Capture the cell that displays the provided text and extract its (X, Y) central coordinate. 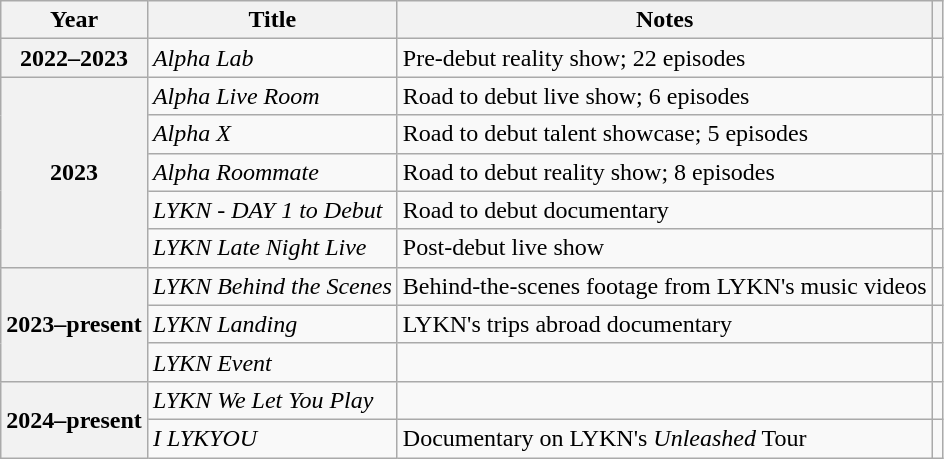
Road to debut documentary (664, 210)
LYKN - DAY 1 to Debut (272, 210)
Year (74, 20)
2022–2023 (74, 58)
Alpha Roommate (272, 172)
Title (272, 20)
2023–present (74, 324)
LYKN Behind the Scenes (272, 286)
Post-debut live show (664, 248)
Documentary on LYKN's Unleashed Tour (664, 438)
I LYKYOU (272, 438)
Alpha Lab (272, 58)
LYKN Event (272, 362)
LYKN We Let You Play (272, 400)
Notes (664, 20)
Pre-debut reality show; 22 episodes (664, 58)
Road to debut talent showcase; 5 episodes (664, 134)
Road to debut reality show; 8 episodes (664, 172)
LYKN Landing (272, 324)
Alpha X (272, 134)
2024–present (74, 419)
2023 (74, 172)
Alpha Live Room (272, 96)
LYKN's trips abroad documentary (664, 324)
Behind-the-scenes footage from LYKN's music videos (664, 286)
Road to debut live show; 6 episodes (664, 96)
LYKN Late Night Live (272, 248)
